Capture the cell that displays the provided text and extract its [X, Y] central coordinate. 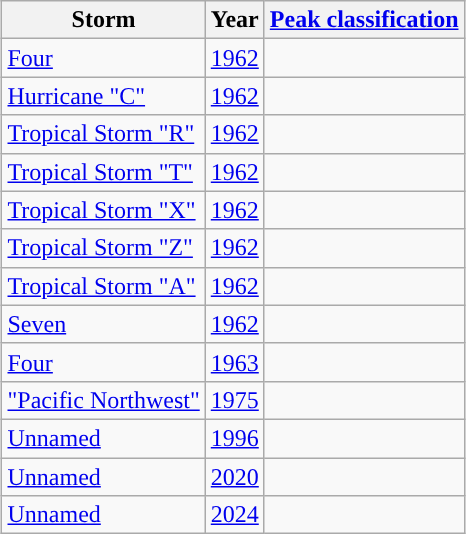
1963 [234, 362]
Tropical Storm "X" [104, 210]
Tropical Storm "T" [104, 172]
1996 [234, 438]
Seven [104, 324]
Year [234, 20]
Tropical Storm "R" [104, 134]
Storm [104, 20]
2020 [234, 477]
Tropical Storm "A" [104, 286]
2024 [234, 515]
Tropical Storm "Z" [104, 248]
1975 [234, 400]
Peak classification [364, 20]
"Pacific Northwest" [104, 400]
Hurricane "C" [104, 96]
